Return (x, y) of the center of cell containing provided text 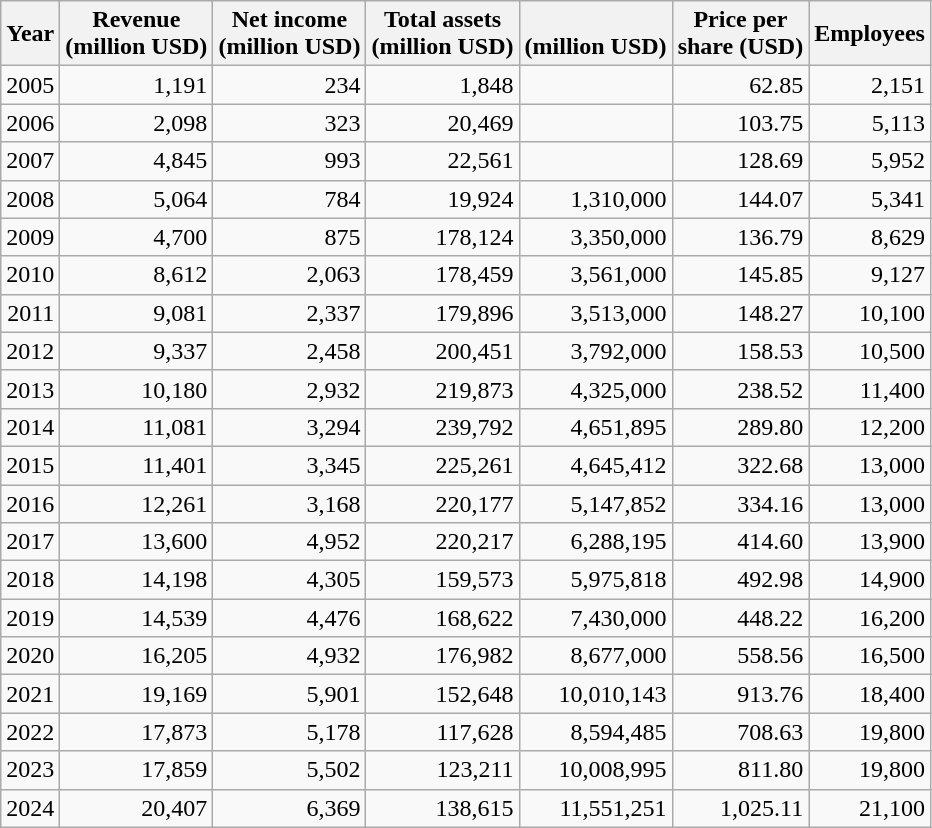
Net income(million USD) (290, 34)
11,081 (136, 427)
4,325,000 (596, 389)
1,848 (442, 85)
6,369 (290, 808)
3,561,000 (596, 275)
168,622 (442, 618)
2,151 (870, 85)
Total assets(million USD) (442, 34)
200,451 (442, 351)
558.56 (740, 656)
12,261 (136, 503)
11,400 (870, 389)
152,648 (442, 694)
Year (30, 34)
10,100 (870, 313)
323 (290, 123)
3,294 (290, 427)
5,502 (290, 770)
2012 (30, 351)
16,205 (136, 656)
1,025.11 (740, 808)
238.52 (740, 389)
13,600 (136, 542)
13,900 (870, 542)
22,561 (442, 161)
16,500 (870, 656)
11,551,251 (596, 808)
7,430,000 (596, 618)
16,200 (870, 618)
289.80 (740, 427)
3,350,000 (596, 237)
2016 (30, 503)
14,900 (870, 580)
2021 (30, 694)
145.85 (740, 275)
Employees (870, 34)
784 (290, 199)
448.22 (740, 618)
5,147,852 (596, 503)
8,629 (870, 237)
103.75 (740, 123)
4,952 (290, 542)
176,982 (442, 656)
17,873 (136, 732)
5,952 (870, 161)
178,124 (442, 237)
10,180 (136, 389)
4,305 (290, 580)
6,288,195 (596, 542)
4,651,895 (596, 427)
322.68 (740, 465)
4,476 (290, 618)
123,211 (442, 770)
2024 (30, 808)
9,127 (870, 275)
138,615 (442, 808)
2011 (30, 313)
9,081 (136, 313)
4,845 (136, 161)
5,113 (870, 123)
62.85 (740, 85)
178,459 (442, 275)
708.63 (740, 732)
10,010,143 (596, 694)
239,792 (442, 427)
2009 (30, 237)
993 (290, 161)
220,217 (442, 542)
Price per share (USD) (740, 34)
219,873 (442, 389)
21,100 (870, 808)
5,901 (290, 694)
(million USD) (596, 34)
117,628 (442, 732)
2010 (30, 275)
2019 (30, 618)
875 (290, 237)
4,700 (136, 237)
2018 (30, 580)
179,896 (442, 313)
19,169 (136, 694)
11,401 (136, 465)
158.53 (740, 351)
334.16 (740, 503)
492.98 (740, 580)
148.27 (740, 313)
2,337 (290, 313)
2014 (30, 427)
20,469 (442, 123)
20,407 (136, 808)
1,310,000 (596, 199)
2023 (30, 770)
2015 (30, 465)
12,200 (870, 427)
5,178 (290, 732)
17,859 (136, 770)
144.07 (740, 199)
5,064 (136, 199)
2007 (30, 161)
9,337 (136, 351)
5,975,818 (596, 580)
8,594,485 (596, 732)
10,008,995 (596, 770)
8,612 (136, 275)
220,177 (442, 503)
2,098 (136, 123)
136.79 (740, 237)
913.76 (740, 694)
811.80 (740, 770)
2017 (30, 542)
225,261 (442, 465)
18,400 (870, 694)
2022 (30, 732)
2020 (30, 656)
4,932 (290, 656)
Revenue(million USD) (136, 34)
5,341 (870, 199)
4,645,412 (596, 465)
3,345 (290, 465)
159,573 (442, 580)
2,932 (290, 389)
3,168 (290, 503)
234 (290, 85)
2,458 (290, 351)
14,198 (136, 580)
3,792,000 (596, 351)
128.69 (740, 161)
10,500 (870, 351)
14,539 (136, 618)
2013 (30, 389)
2008 (30, 199)
3,513,000 (596, 313)
19,924 (442, 199)
1,191 (136, 85)
2006 (30, 123)
414.60 (740, 542)
8,677,000 (596, 656)
2,063 (290, 275)
2005 (30, 85)
